Scan for the cell matching the given text and deliver its (X, Y) coordinate at center. 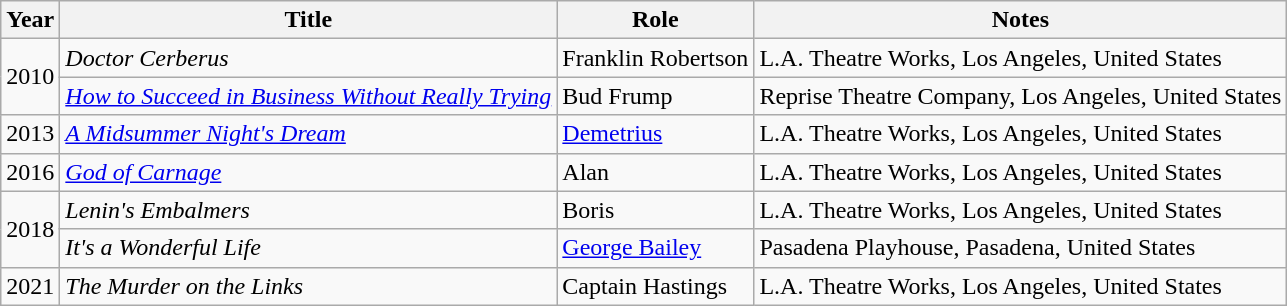
2010 (30, 77)
Lenin's Embalmers (308, 210)
Pasadena Playhouse, Pasadena, United States (1020, 248)
Alan (656, 172)
It's a Wonderful Life (308, 248)
2016 (30, 172)
George Bailey (656, 248)
Franklin Robertson (656, 58)
Title (308, 20)
Role (656, 20)
2021 (30, 286)
Demetrius (656, 134)
Year (30, 20)
2018 (30, 229)
2013 (30, 134)
How to Succeed in Business Without Really Trying (308, 96)
Doctor Cerberus (308, 58)
Reprise Theatre Company, Los Angeles, United States (1020, 96)
Boris (656, 210)
A Midsummer Night's Dream (308, 134)
Bud Frump (656, 96)
God of Carnage (308, 172)
Notes (1020, 20)
The Murder on the Links (308, 286)
Captain Hastings (656, 286)
